Find where the given text appears and provide that cell's center as (x, y) coordinate. 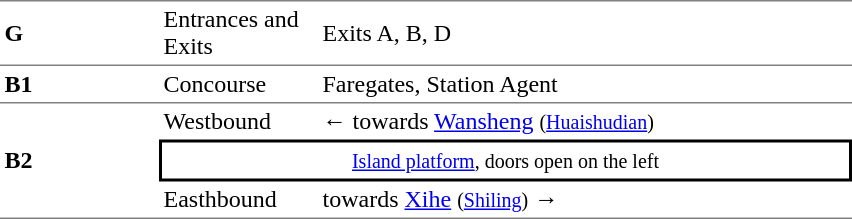
Concourse (238, 85)
B1 (80, 85)
Island platform, doors open on the left (506, 161)
Exits A, B, D (585, 33)
← towards Wansheng (Huaishudian) (585, 122)
G (80, 33)
Faregates, Station Agent (585, 85)
Entrances and Exits (238, 33)
Westbound (238, 122)
